Locate the cell with the specified text and output its [X, Y] center coordinate. 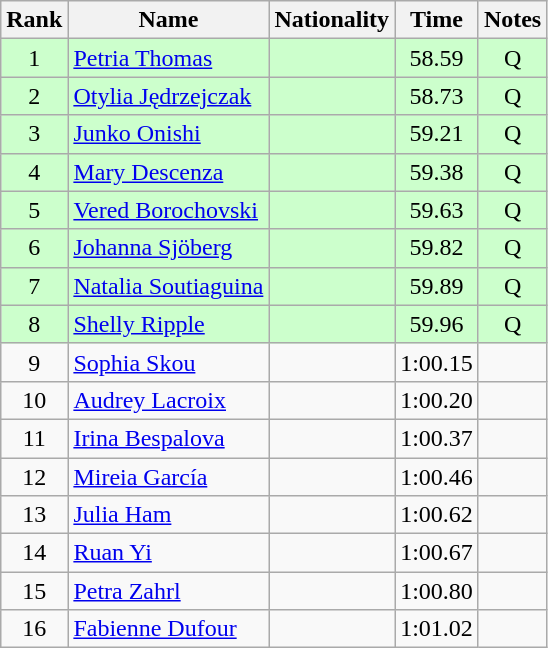
12 [34, 477]
4 [34, 172]
58.73 [437, 96]
Otylia Jędrzejczak [168, 96]
Rank [34, 20]
1:00.80 [437, 591]
Petria Thomas [168, 58]
Ruan Yi [168, 553]
13 [34, 515]
Junko Onishi [168, 134]
1:00.62 [437, 515]
Vered Borochovski [168, 210]
Julia Ham [168, 515]
59.21 [437, 134]
Mireia García [168, 477]
9 [34, 362]
1:01.02 [437, 629]
2 [34, 96]
59.82 [437, 248]
Petra Zahrl [168, 591]
15 [34, 591]
14 [34, 553]
1:00.20 [437, 400]
Notes [512, 20]
8 [34, 324]
Audrey Lacroix [168, 400]
1:00.46 [437, 477]
11 [34, 438]
10 [34, 400]
Natalia Soutiaguina [168, 286]
59.63 [437, 210]
3 [34, 134]
16 [34, 629]
59.89 [437, 286]
Name [168, 20]
1 [34, 58]
Time [437, 20]
1:00.67 [437, 553]
Johanna Sjöberg [168, 248]
7 [34, 286]
Shelly Ripple [168, 324]
6 [34, 248]
58.59 [437, 58]
1:00.37 [437, 438]
Sophia Skou [168, 362]
59.96 [437, 324]
59.38 [437, 172]
5 [34, 210]
Nationality [332, 20]
Fabienne Dufour [168, 629]
Irina Bespalova [168, 438]
Mary Descenza [168, 172]
1:00.15 [437, 362]
